For the text-containing cell, return its midpoint in (x, y) coordinate format. 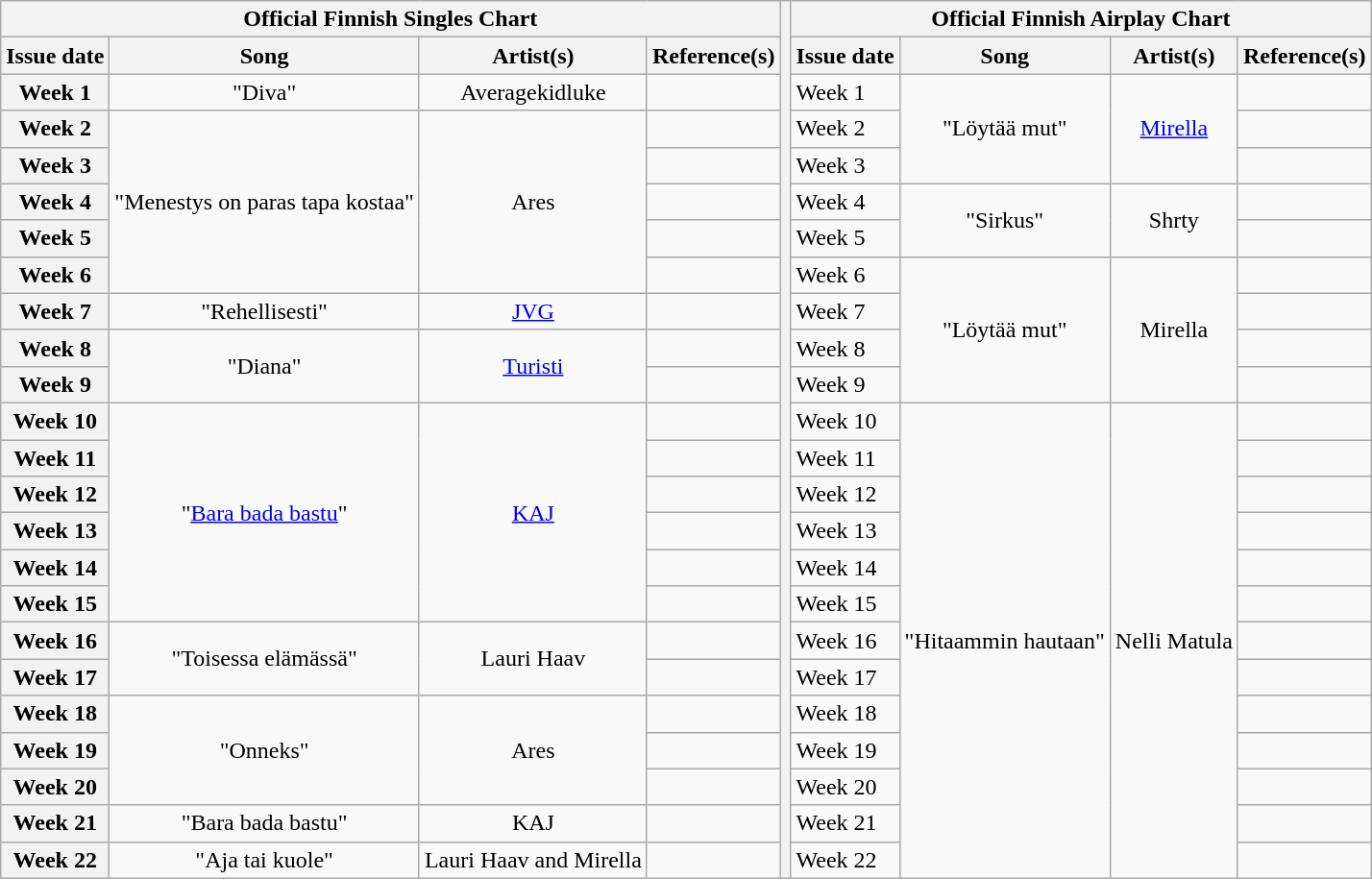
"Hitaammin hautaan" (1005, 640)
"Onneks" (265, 750)
Turisti (532, 366)
Lauri Haav and Mirella (532, 860)
"Toisessa elämässä" (265, 659)
"Diva" (265, 92)
Official Finnish Airplay Chart (1081, 19)
Lauri Haav (532, 659)
"Aja tai kuole" (265, 860)
"Rehellisesti" (265, 311)
"Diana" (265, 366)
JVG (532, 311)
Shrty (1174, 220)
Official Finnish Singles Chart (390, 19)
"Sirkus" (1005, 220)
Nelli Matula (1174, 640)
Averagekidluke (532, 92)
"Menestys on paras tapa kostaa" (265, 202)
